Identify which cell holds the provided text, then report its [x, y] central coordinate. 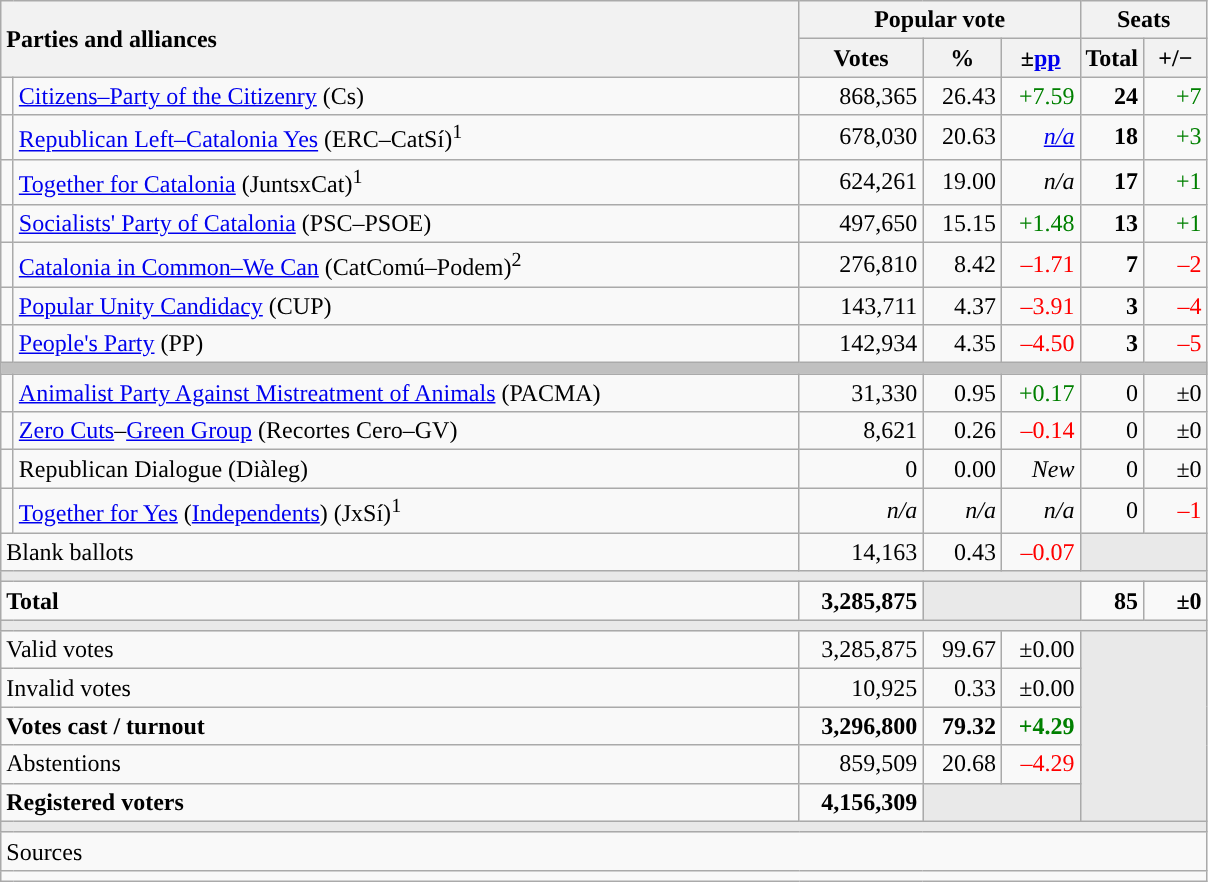
859,509 [861, 764]
4.35 [962, 344]
–1 [1176, 510]
Popular Unity Candidacy (CUP) [406, 306]
±pp [1040, 58]
+7 [1176, 96]
–4.29 [1040, 764]
3,296,800 [861, 726]
+7.59 [1040, 96]
Together for Yes (Independents) (JxSí)1 [406, 510]
Together for Catalonia (JuntsxCat)1 [406, 182]
26.43 [962, 96]
0.00 [962, 469]
+1.48 [1040, 223]
+4.29 [1040, 726]
–0.07 [1040, 552]
0.33 [962, 688]
14,163 [861, 552]
85 [1112, 601]
497,650 [861, 223]
868,365 [861, 96]
142,934 [861, 344]
Invalid votes [400, 688]
People's Party (PP) [406, 344]
Abstentions [400, 764]
19.00 [962, 182]
Votes cast / turnout [400, 726]
–3.91 [1040, 306]
0.95 [962, 393]
New [1040, 469]
79.32 [962, 726]
–5 [1176, 344]
Zero Cuts–Green Group (Recortes Cero–GV) [406, 431]
Animalist Party Against Mistreatment of Animals (PACMA) [406, 393]
0.43 [962, 552]
4,156,309 [861, 802]
0.26 [962, 431]
Registered voters [400, 802]
678,030 [861, 138]
Valid votes [400, 650]
4.37 [962, 306]
% [962, 58]
Republican Dialogue (Diàleg) [406, 469]
+0.17 [1040, 393]
Socialists' Party of Catalonia (PSC–PSOE) [406, 223]
–0.14 [1040, 431]
99.67 [962, 650]
Blank ballots [400, 552]
Sources [604, 851]
20.68 [962, 764]
143,711 [861, 306]
31,330 [861, 393]
20.63 [962, 138]
624,261 [861, 182]
+3 [1176, 138]
276,810 [861, 264]
–2 [1176, 264]
Republican Left–Catalonia Yes (ERC–CatSí)1 [406, 138]
–1.71 [1040, 264]
–4.50 [1040, 344]
8.42 [962, 264]
13 [1112, 223]
–4 [1176, 306]
10,925 [861, 688]
Catalonia in Common–We Can (CatComú–Podem)2 [406, 264]
Popular vote [940, 20]
Citizens–Party of the Citizenry (Cs) [406, 96]
7 [1112, 264]
17 [1112, 182]
15.15 [962, 223]
18 [1112, 138]
8,621 [861, 431]
+/− [1176, 58]
Votes [861, 58]
Parties and alliances [400, 39]
24 [1112, 96]
Seats [1144, 20]
